Detect which cell encompasses the target text, then output its [x, y] center coordinate. 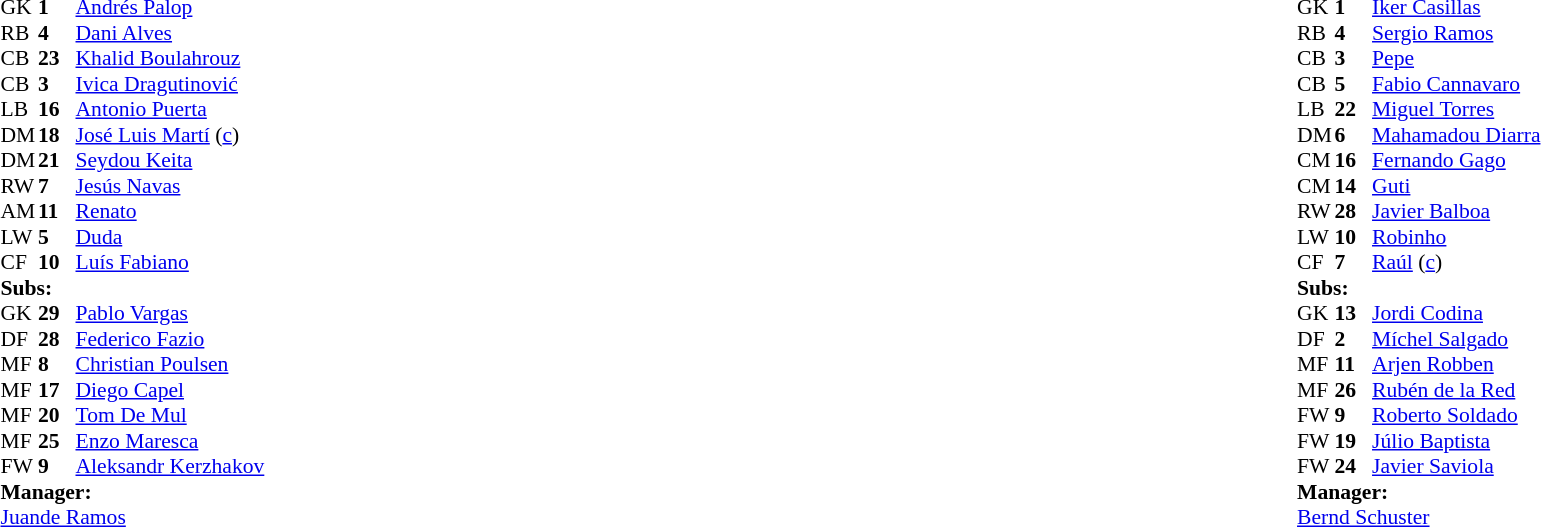
19 [1354, 441]
26 [1354, 390]
Duda [170, 237]
Roberto Soldado [1456, 415]
Antonio Puerta [170, 109]
Sergio Ramos [1456, 33]
Guti [1456, 186]
Jordi Codina [1456, 313]
Pepe [1456, 59]
Míchel Salgado [1456, 339]
Aleksandr Kerzhakov [170, 467]
AM [19, 211]
13 [1354, 313]
8 [57, 365]
21 [57, 161]
Christian Poulsen [170, 365]
Mahamadou Diarra [1456, 135]
18 [57, 135]
José Luis Martí (c) [170, 135]
Ivica Dragutinović [170, 84]
Robinho [1456, 237]
Tom De Mul [170, 415]
Javier Saviola [1456, 467]
Jesús Navas [170, 186]
Pablo Vargas [170, 313]
Javier Balboa [1456, 211]
Seydou Keita [170, 161]
Arjen Robben [1456, 365]
29 [57, 313]
22 [1354, 109]
23 [57, 59]
17 [57, 390]
Miguel Torres [1456, 109]
Dani Alves [170, 33]
14 [1354, 186]
2 [1354, 339]
Raúl (c) [1456, 263]
Enzo Maresca [170, 441]
Diego Capel [170, 390]
25 [57, 441]
Khalid Boulahrouz [170, 59]
Fabio Cannavaro [1456, 84]
Luís Fabiano [170, 263]
Rubén de la Red [1456, 390]
Federico Fazio [170, 339]
Renato [170, 211]
6 [1354, 135]
Júlio Baptista [1456, 441]
20 [57, 415]
Fernando Gago [1456, 161]
24 [1354, 467]
